Search for the cell housing the specified text and yield its [x, y] center coordinate. 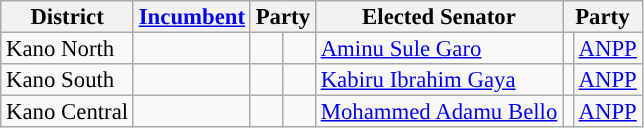
Mohammed Adamu Bello [438, 112]
Elected Senator [438, 17]
Kano Central [68, 112]
Kabiru Ibrahim Gaya [438, 80]
Aminu Sule Garo [438, 49]
Incumbent [192, 17]
Kano South [68, 80]
Kano North [68, 49]
District [68, 17]
